Scan for the cell matching the given text and deliver its [X, Y] coordinate at center. 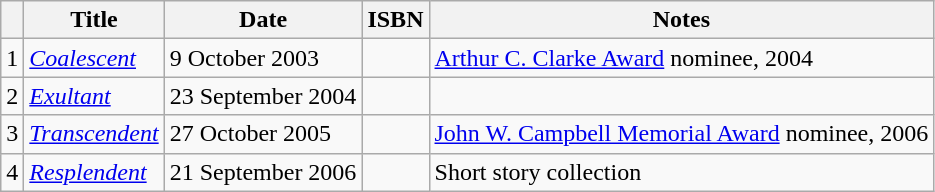
Coalescent [94, 58]
John W. Campbell Memorial Award nominee, 2006 [682, 134]
Arthur C. Clarke Award nominee, 2004 [682, 58]
23 September 2004 [263, 96]
Resplendent [94, 172]
Transcendent [94, 134]
ISBN [396, 20]
3 [12, 134]
9 October 2003 [263, 58]
Notes [682, 20]
Date [263, 20]
27 October 2005 [263, 134]
4 [12, 172]
2 [12, 96]
Short story collection [682, 172]
Title [94, 20]
1 [12, 58]
21 September 2006 [263, 172]
Exultant [94, 96]
